Find where the given text appears and provide that cell's center as (X, Y) coordinate. 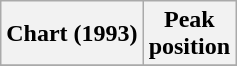
Chart (1993) (72, 34)
Peakposition (189, 34)
